Provide the (x, y) coordinate of the cell's center where the given text is located.  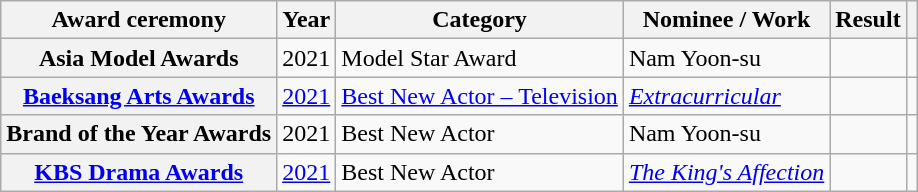
Nominee / Work (726, 20)
Brand of the Year Awards (139, 134)
Best New Actor – Television (480, 96)
Model Star Award (480, 58)
KBS Drama Awards (139, 172)
Year (306, 20)
The King's Affection (726, 172)
Baeksang Arts Awards (139, 96)
Award ceremony (139, 20)
Extracurricular (726, 96)
Result (868, 20)
Asia Model Awards (139, 58)
Category (480, 20)
